Extract the (X, Y) coordinate from the center of the cell holding the provided text.  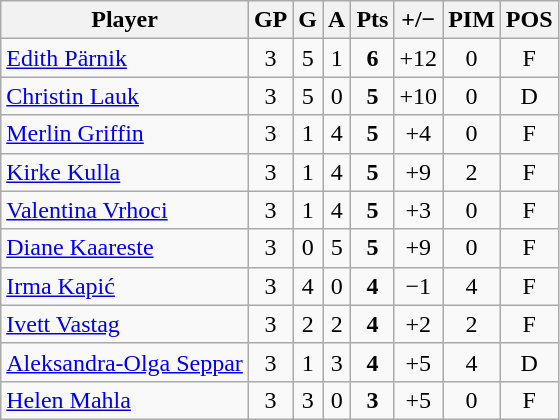
Irma Kapić (125, 286)
Pts (372, 20)
+4 (418, 134)
PIM (472, 20)
GP (270, 20)
Valentina Vrhoci (125, 210)
6 (372, 58)
Aleksandra-Olga Seppar (125, 362)
Christin Lauk (125, 96)
Edith Pärnik (125, 58)
Player (125, 20)
Kirke Kulla (125, 172)
+10 (418, 96)
G (308, 20)
−1 (418, 286)
+/− (418, 20)
+12 (418, 58)
Merlin Griffin (125, 134)
Ivett Vastag (125, 324)
Helen Mahla (125, 400)
POS (529, 20)
Diane Kaareste (125, 248)
+2 (418, 324)
A (337, 20)
+3 (418, 210)
